For the text-containing cell, return its midpoint in [X, Y] coordinate format. 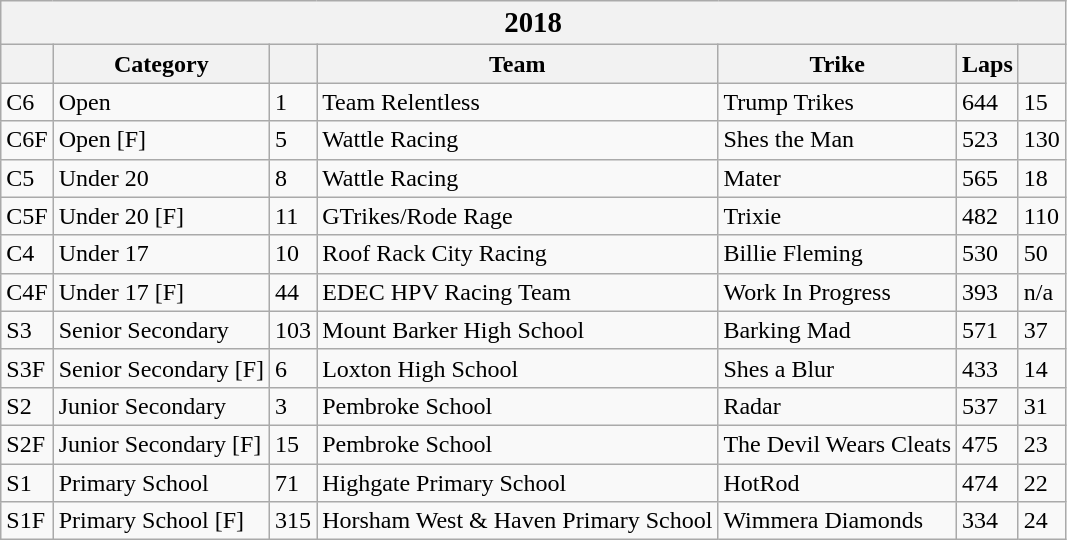
130 [1042, 140]
71 [294, 483]
Laps [988, 64]
Senior Secondary [161, 330]
537 [988, 406]
2018 [534, 23]
523 [988, 140]
S1 [27, 483]
Junior Secondary [161, 406]
Team [518, 64]
S3 [27, 330]
571 [988, 330]
433 [988, 368]
The Devil Wears Cleats [838, 444]
6 [294, 368]
Wimmera Diamonds [838, 521]
Category [161, 64]
Horsham West & Haven Primary School [518, 521]
Team Relentless [518, 102]
Junior Secondary [F] [161, 444]
24 [1042, 521]
Loxton High School [518, 368]
Primary School [F] [161, 521]
565 [988, 178]
530 [988, 254]
Shes a Blur [838, 368]
Trixie [838, 216]
HotRod [838, 483]
18 [1042, 178]
103 [294, 330]
Under 20 [161, 178]
C4 [27, 254]
3 [294, 406]
315 [294, 521]
Work In Progress [838, 292]
Barking Mad [838, 330]
Open [F] [161, 140]
Highgate Primary School [518, 483]
Trump Trikes [838, 102]
Senior Secondary [F] [161, 368]
8 [294, 178]
Under 20 [F] [161, 216]
644 [988, 102]
C5 [27, 178]
22 [1042, 483]
1 [294, 102]
S3F [27, 368]
31 [1042, 406]
334 [988, 521]
Open [161, 102]
Mater [838, 178]
Under 17 [161, 254]
474 [988, 483]
Radar [838, 406]
5 [294, 140]
C6 [27, 102]
14 [1042, 368]
S2 [27, 406]
110 [1042, 216]
Trike [838, 64]
50 [1042, 254]
C6F [27, 140]
Billie Fleming [838, 254]
475 [988, 444]
n/a [1042, 292]
37 [1042, 330]
23 [1042, 444]
Mount Barker High School [518, 330]
10 [294, 254]
393 [988, 292]
C4F [27, 292]
Primary School [161, 483]
S2F [27, 444]
Roof Rack City Racing [518, 254]
Under 17 [F] [161, 292]
11 [294, 216]
44 [294, 292]
EDEC HPV Racing Team [518, 292]
GTrikes/Rode Rage [518, 216]
S1F [27, 521]
482 [988, 216]
C5F [27, 216]
Shes the Man [838, 140]
